Find where the given text appears and provide that cell's center as [x, y] coordinate. 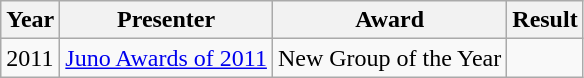
Presenter [166, 20]
Award [389, 20]
Result [545, 20]
Juno Awards of 2011 [166, 58]
New Group of the Year [389, 58]
2011 [30, 58]
Year [30, 20]
